Output the [x, y] coordinate of the center of the cell containing the given text.  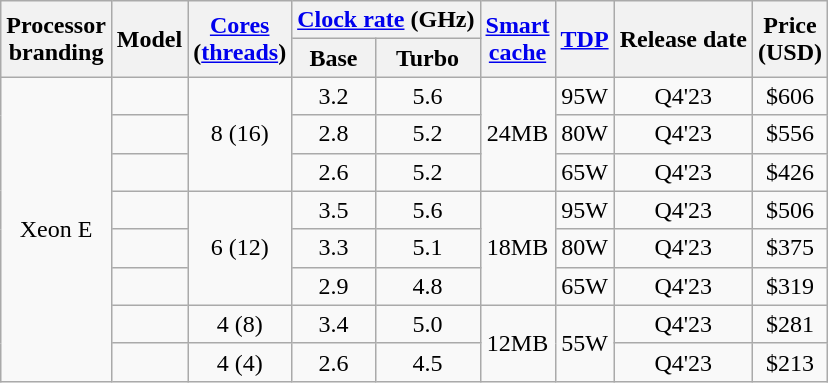
Smartcache [518, 39]
Cores (threads) [240, 39]
55W [584, 343]
$319 [790, 286]
4 (8) [240, 324]
Clock rate (GHz) [386, 20]
3.4 [334, 324]
8 (16) [240, 134]
$506 [790, 210]
$426 [790, 172]
$556 [790, 134]
4.5 [428, 362]
Model [149, 39]
4 (4) [240, 362]
3.3 [334, 248]
2.8 [334, 134]
Turbo [428, 58]
Release date [683, 39]
TDP [584, 39]
Processorbranding [56, 39]
18MB [518, 248]
$281 [790, 324]
Base [334, 58]
6 (12) [240, 248]
2.9 [334, 286]
Price(USD) [790, 39]
3.5 [334, 210]
3.2 [334, 96]
12MB [518, 343]
$213 [790, 362]
$606 [790, 96]
4.8 [428, 286]
Xeon E [56, 229]
5.0 [428, 324]
5.1 [428, 248]
$375 [790, 248]
24MB [518, 134]
